Scan for the cell matching the given text and deliver its (X, Y) coordinate at center. 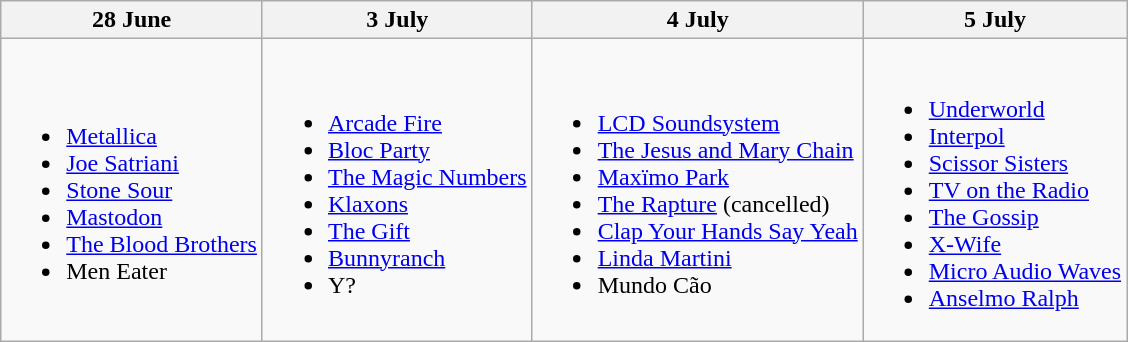
5 July (994, 20)
Arcade FireBloc PartyThe Magic NumbersKlaxonsThe GiftBunnyranchY? (397, 190)
UnderworldInterpolScissor SistersTV on the RadioThe GossipX-WifeMicro Audio WavesAnselmo Ralph (994, 190)
MetallicaJoe SatrianiStone SourMastodonThe Blood BrothersMen Eater (132, 190)
3 July (397, 20)
LCD SoundsystemThe Jesus and Mary ChainMaxïmo ParkThe Rapture (cancelled)Clap Your Hands Say YeahLinda MartiniMundo Cão (698, 190)
4 July (698, 20)
28 June (132, 20)
